Provide the [x, y] coordinate of the cell's center where the given text is located.  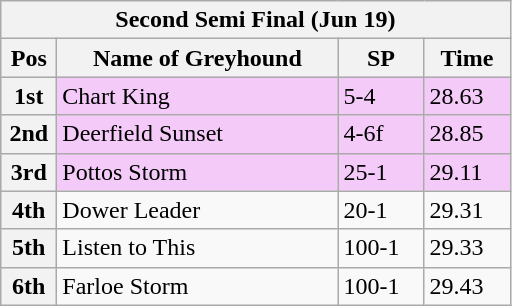
5-4 [381, 96]
29.11 [467, 172]
Chart King [198, 96]
28.63 [467, 96]
20-1 [381, 210]
4-6f [381, 134]
Pos [29, 58]
SP [381, 58]
Time [467, 58]
6th [29, 286]
Listen to This [198, 248]
25-1 [381, 172]
Farloe Storm [198, 286]
Second Semi Final (Jun 19) [256, 20]
2nd [29, 134]
Dower Leader [198, 210]
29.33 [467, 248]
3rd [29, 172]
5th [29, 248]
Deerfield Sunset [198, 134]
4th [29, 210]
Pottos Storm [198, 172]
Name of Greyhound [198, 58]
1st [29, 96]
29.43 [467, 286]
29.31 [467, 210]
28.85 [467, 134]
